Scan for the cell matching the given text and deliver its [x, y] coordinate at center. 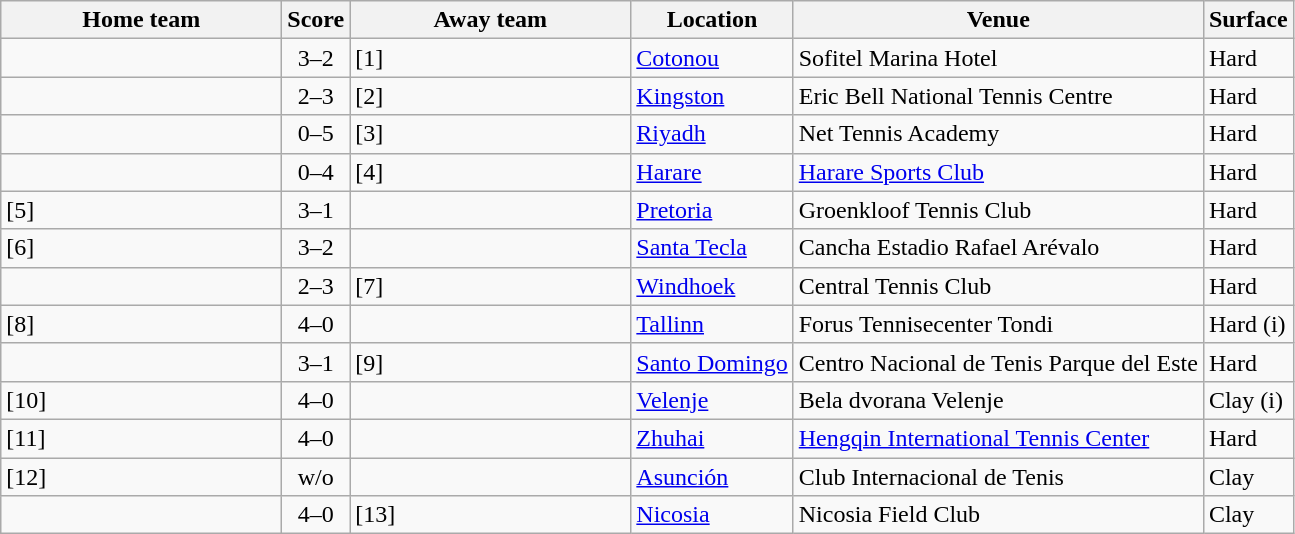
Cotonou [712, 58]
w/o [316, 477]
Harare [712, 172]
Clay (i) [1248, 400]
Centro Nacional de Tenis Parque del Este [998, 362]
Santa Tecla [712, 248]
[5] [142, 210]
Bela dvorana Velenje [998, 400]
[2] [490, 96]
0–4 [316, 172]
Net Tennis Academy [998, 134]
Tallinn [712, 324]
Surface [1248, 20]
Groenkloof Tennis Club [998, 210]
Score [316, 20]
[4] [490, 172]
Cancha Estadio Rafael Arévalo [998, 248]
Away team [490, 20]
Hard (i) [1248, 324]
[6] [142, 248]
[8] [142, 324]
[3] [490, 134]
Kingston [712, 96]
Riyadh [712, 134]
Asunción [712, 477]
0–5 [316, 134]
Nicosia [712, 515]
Home team [142, 20]
Location [712, 20]
[7] [490, 286]
Forus Tennisecenter Tondi [998, 324]
Santo Domingo [712, 362]
Sofitel Marina Hotel [998, 58]
Pretoria [712, 210]
[11] [142, 438]
Windhoek [712, 286]
Zhuhai [712, 438]
Venue [998, 20]
[1] [490, 58]
[13] [490, 515]
Harare Sports Club [998, 172]
[10] [142, 400]
Eric Bell National Tennis Centre [998, 96]
Hengqin International Tennis Center [998, 438]
[9] [490, 362]
Velenje [712, 400]
Club Internacional de Tenis [998, 477]
[12] [142, 477]
Central Tennis Club [998, 286]
Nicosia Field Club [998, 515]
